From the cell containing the given text, extract its center point as (X, Y) coordinate. 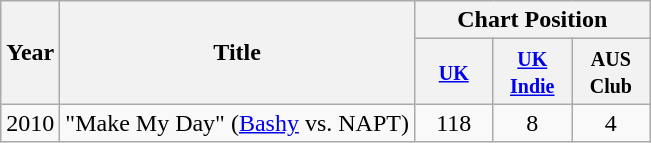
"Make My Day" (Bashy vs. NAPT) (238, 123)
Chart Position (532, 20)
2010 (30, 123)
Title (238, 52)
AUSClub (612, 72)
118 (454, 123)
Year (30, 52)
UK (454, 72)
8 (532, 123)
4 (612, 123)
UKIndie (532, 72)
